Provide the (X, Y) coordinate of the cell's center where the given text is located.  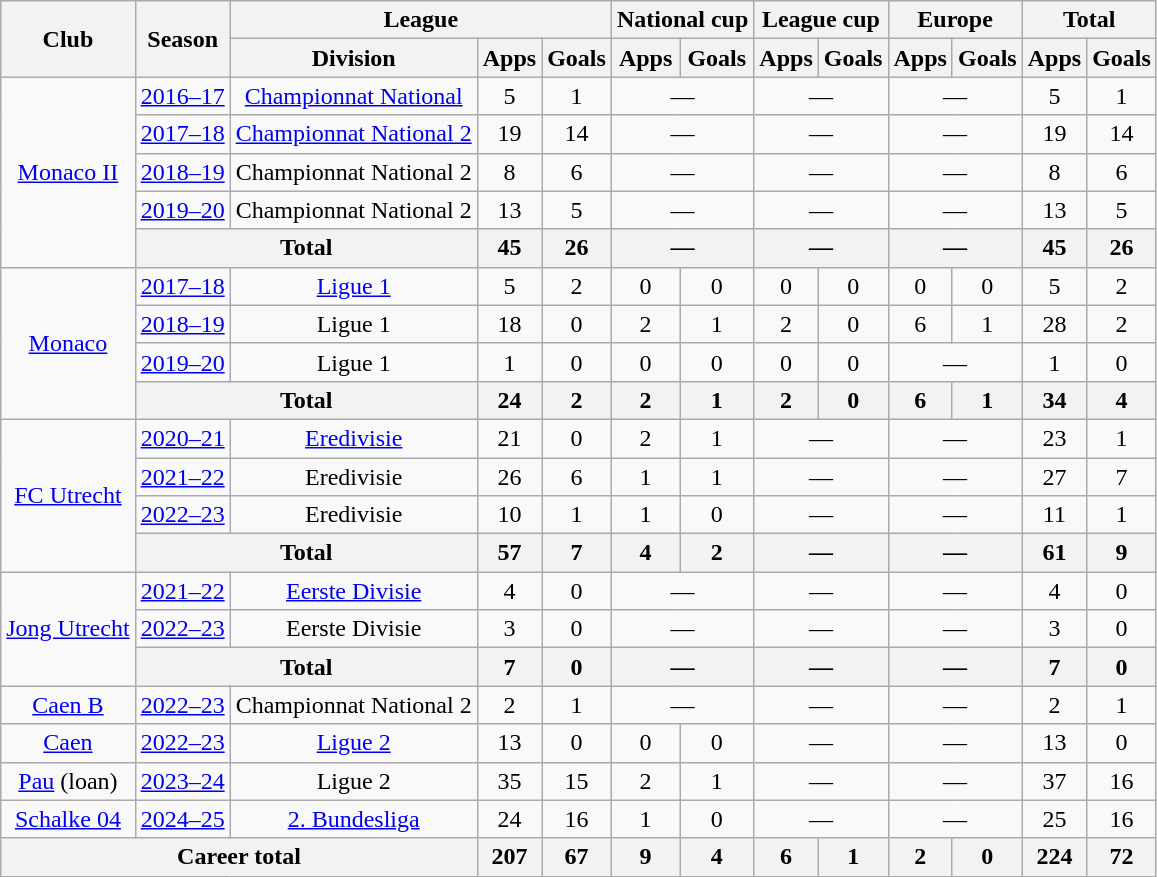
67 (577, 857)
61 (1054, 553)
Championnat National (354, 96)
Schalke 04 (68, 819)
10 (509, 515)
72 (1122, 857)
34 (1054, 400)
Caen B (68, 705)
224 (1054, 857)
207 (509, 857)
FC Utrecht (68, 495)
Pau (loan) (68, 781)
35 (509, 781)
Career total (239, 857)
Club (68, 39)
2020–21 (182, 438)
Monaco II (68, 172)
37 (1054, 781)
Jong Utrecht (68, 629)
27 (1054, 477)
League (420, 20)
57 (509, 553)
23 (1054, 438)
Caen (68, 743)
2024–25 (182, 819)
2023–24 (182, 781)
2016–17 (182, 96)
Monaco (68, 343)
League cup (821, 20)
18 (509, 324)
National cup (682, 20)
15 (577, 781)
11 (1054, 515)
Europe (955, 20)
21 (509, 438)
2. Bundesliga (354, 819)
Season (182, 39)
28 (1054, 324)
25 (1054, 819)
Division (354, 58)
